Pinpoint the cell where the given text exists, returning its (x, y) midpoint coordinate. 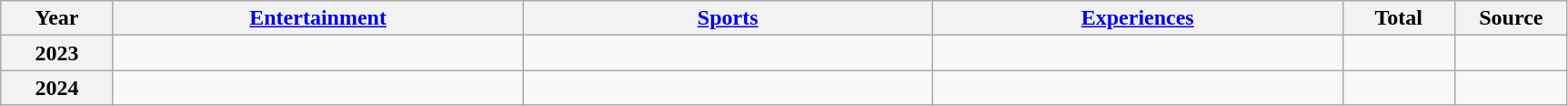
Source (1512, 18)
Entertainment (318, 18)
Total (1399, 18)
Experiences (1137, 18)
Year (57, 18)
2023 (57, 53)
2024 (57, 88)
Sports (728, 18)
